Provide the (X, Y) coordinate of the cell's center where the given text is located.  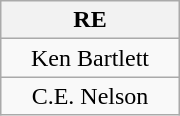
Ken Bartlett (90, 58)
RE (90, 20)
C.E. Nelson (90, 96)
